Output the (x, y) coordinate of the center of the cell containing the given text.  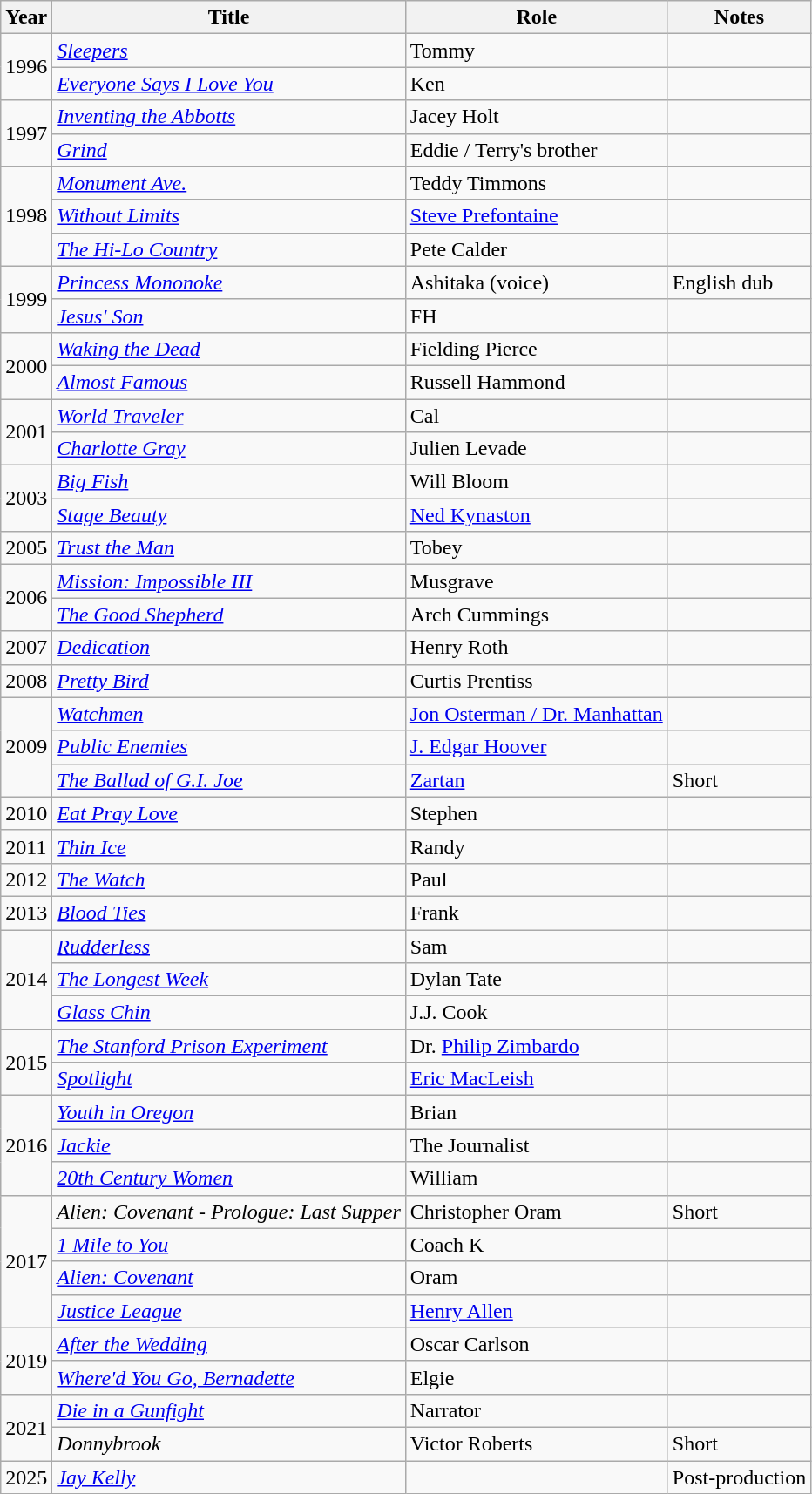
2014 (26, 979)
Title (228, 17)
2010 (26, 813)
Year (26, 17)
Fielding Pierce (537, 349)
The Watch (228, 879)
2011 (26, 846)
Ashitaka (voice) (537, 282)
Ned Kynaston (537, 515)
Cal (537, 416)
Dr. Philip Zimbardo (537, 1046)
Arch Cummings (537, 615)
Steve Prefontaine (537, 216)
Jesus' Son (228, 316)
Stage Beauty (228, 515)
Tobey (537, 548)
Christopher Oram (537, 1212)
Frank (537, 913)
Blood Ties (228, 913)
Thin Ice (228, 846)
The Journalist (537, 1145)
Henry Allen (537, 1311)
1996 (26, 67)
Jon Osterman / Dr. Manhattan (537, 714)
Trust the Man (228, 548)
2012 (26, 879)
William (537, 1178)
J. Edgar Hoover (537, 747)
Justice League (228, 1311)
Monument Ave. (228, 183)
Oram (537, 1278)
Public Enemies (228, 747)
Rudderless (228, 946)
Coach K (537, 1245)
Role (537, 17)
Watchmen (228, 714)
J.J. Cook (537, 1013)
Zartan (537, 780)
Post-production (739, 1477)
Donnybrook (228, 1443)
Without Limits (228, 216)
Sleepers (228, 51)
Almost Famous (228, 382)
Princess Mononoke (228, 282)
Sam (537, 946)
Eric MacLeish (537, 1079)
Julien Levade (537, 449)
2015 (26, 1063)
2001 (26, 432)
Musgrave (537, 581)
The Stanford Prison Experiment (228, 1046)
FH (537, 316)
Waking the Dead (228, 349)
2000 (26, 365)
1998 (26, 216)
Brian (537, 1112)
Charlotte Gray (228, 449)
Dylan Tate (537, 980)
2017 (26, 1261)
2009 (26, 747)
Notes (739, 17)
Pretty Bird (228, 681)
Where'd You Go, Bernadette (228, 1377)
Henry Roth (537, 648)
Inventing the Abbotts (228, 117)
Dedication (228, 648)
Youth in Oregon (228, 1112)
2008 (26, 681)
Alien: Covenant - Prologue: Last Supper (228, 1212)
Eddie / Terry's brother (537, 150)
The Longest Week (228, 980)
Oscar Carlson (537, 1344)
English dub (739, 282)
2013 (26, 913)
20th Century Women (228, 1178)
2005 (26, 548)
2021 (26, 1427)
Tommy (537, 51)
Victor Roberts (537, 1443)
Pete Calder (537, 249)
1 Mile to You (228, 1245)
Mission: Impossible III (228, 581)
Glass Chin (228, 1013)
Grind (228, 150)
Jackie (228, 1145)
1997 (26, 133)
Curtis Prentiss (537, 681)
2019 (26, 1361)
1999 (26, 299)
2007 (26, 648)
2016 (26, 1145)
Elgie (537, 1377)
Narrator (537, 1410)
World Traveler (228, 416)
Jay Kelly (228, 1477)
Randy (537, 846)
Teddy Timmons (537, 183)
Paul (537, 879)
2025 (26, 1477)
Eat Pray Love (228, 813)
Big Fish (228, 482)
After the Wedding (228, 1344)
The Good Shepherd (228, 615)
Spotlight (228, 1079)
Stephen (537, 813)
Everyone Says I Love You (228, 84)
Russell Hammond (537, 382)
Die in a Gunfight (228, 1410)
Jacey Holt (537, 117)
2006 (26, 598)
The Ballad of G.I. Joe (228, 780)
Will Bloom (537, 482)
2003 (26, 499)
Alien: Covenant (228, 1278)
The Hi-Lo Country (228, 249)
Ken (537, 84)
